Scan for the cell matching the given text and deliver its (x, y) coordinate at center. 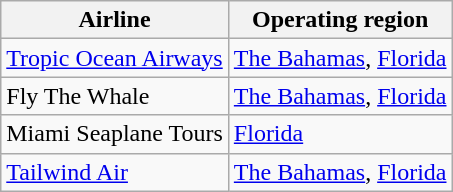
Airline (115, 20)
Tailwind Air (115, 172)
Tropic Ocean Airways (115, 58)
Fly The Whale (115, 96)
Florida (340, 134)
Miami Seaplane Tours (115, 134)
Operating region (340, 20)
